Find where the given text appears and provide that cell's center as (x, y) coordinate. 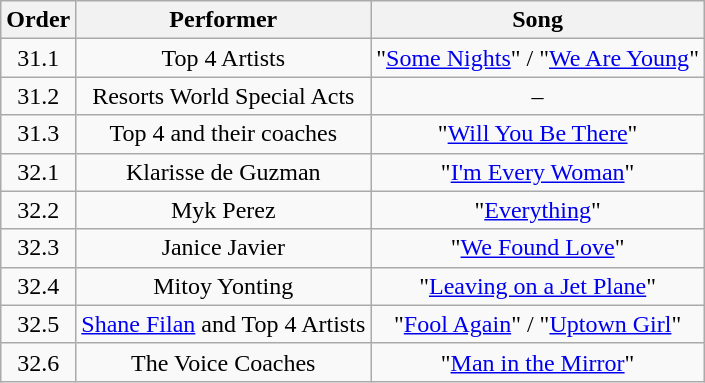
32.2 (38, 210)
Resorts World Special Acts (224, 96)
"Fool Again" / "Uptown Girl" (538, 324)
"We Found Love" (538, 248)
"Man in the Mirror" (538, 362)
32.3 (38, 248)
Shane Filan and Top 4 Artists (224, 324)
"Some Nights" / "We Are Young" (538, 58)
32.1 (38, 172)
Top 4 Artists (224, 58)
31.1 (38, 58)
– (538, 96)
Mitoy Yonting (224, 286)
Myk Perez (224, 210)
"I'm Every Woman" (538, 172)
31.2 (38, 96)
Klarisse de Guzman (224, 172)
Performer (224, 20)
32.5 (38, 324)
32.4 (38, 286)
"Everything" (538, 210)
"Will You Be There" (538, 134)
Song (538, 20)
Order (38, 20)
"Leaving on a Jet Plane" (538, 286)
Janice Javier (224, 248)
32.6 (38, 362)
The Voice Coaches (224, 362)
31.3 (38, 134)
Top 4 and their coaches (224, 134)
